Find where the given text appears and provide that cell's center as (x, y) coordinate. 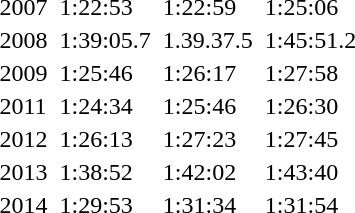
1:24:34 (105, 106)
1:26:17 (208, 73)
1:42:02 (208, 172)
1:26:13 (105, 139)
1:38:52 (105, 172)
1:39:05.7 (105, 40)
1.39.37.5 (208, 40)
1:27:23 (208, 139)
